Detect which cell encompasses the target text, then output its [x, y] center coordinate. 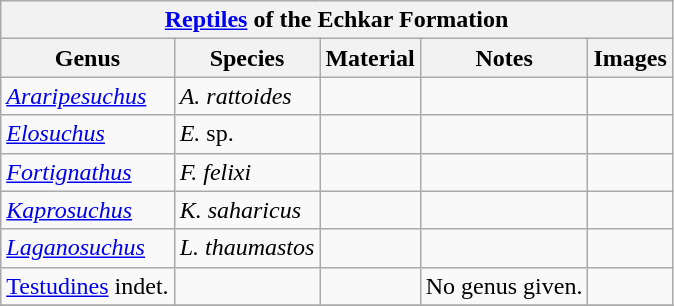
Reptiles of the Echkar Formation [337, 20]
K. saharicus [247, 210]
A. rattoides [247, 96]
Notes [504, 58]
L. thaumastos [247, 248]
Laganosuchus [88, 248]
F. felixi [247, 172]
Araripesuchus [88, 96]
Fortignathus [88, 172]
E. sp. [247, 134]
Genus [88, 58]
Material [370, 58]
No genus given. [504, 286]
Elosuchus [88, 134]
Species [247, 58]
Testudines indet. [88, 286]
Images [630, 58]
Kaprosuchus [88, 210]
